Find where the given text appears and provide that cell's center as [x, y] coordinate. 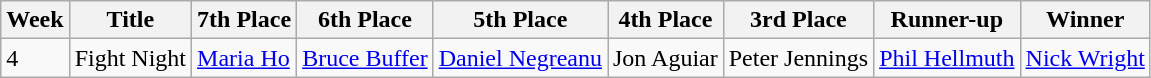
Bruce Buffer [366, 58]
Maria Ho [244, 58]
Title [130, 20]
Peter Jennings [798, 58]
Runner-up [947, 20]
Phil Hellmuth [947, 58]
7th Place [244, 20]
Fight Night [130, 58]
5th Place [520, 20]
Week [35, 20]
Winner [1085, 20]
6th Place [366, 20]
Jon Aguiar [666, 58]
Daniel Negreanu [520, 58]
Nick Wright [1085, 58]
4 [35, 58]
4th Place [666, 20]
3rd Place [798, 20]
